Find where the given text appears and provide that cell's center as (X, Y) coordinate. 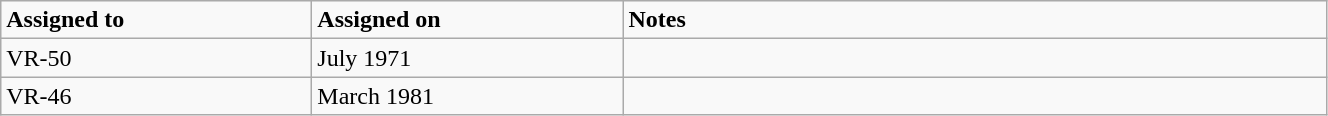
March 1981 (468, 96)
Notes (975, 20)
Assigned on (468, 20)
VR-50 (156, 58)
Assigned to (156, 20)
July 1971 (468, 58)
VR-46 (156, 96)
